Locate the cell with the specified text and output its [X, Y] center coordinate. 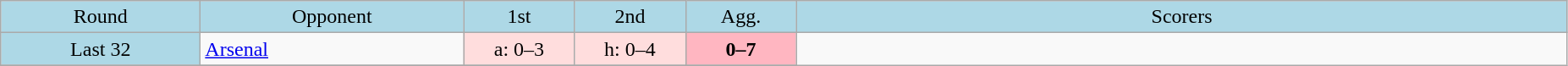
Round [101, 17]
h: 0–4 [630, 49]
Opponent [332, 17]
Arsenal [332, 49]
2nd [630, 17]
a: 0–3 [520, 49]
Agg. [741, 17]
Scorers [1181, 17]
Last 32 [101, 49]
0–7 [741, 49]
1st [520, 17]
